Determine the [X, Y] coordinate at the center of the cell enclosing the given text.  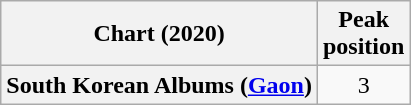
3 [363, 85]
Chart (2020) [160, 34]
South Korean Albums (Gaon) [160, 85]
Peakposition [363, 34]
